From the cell containing the given text, extract its center point as (X, Y) coordinate. 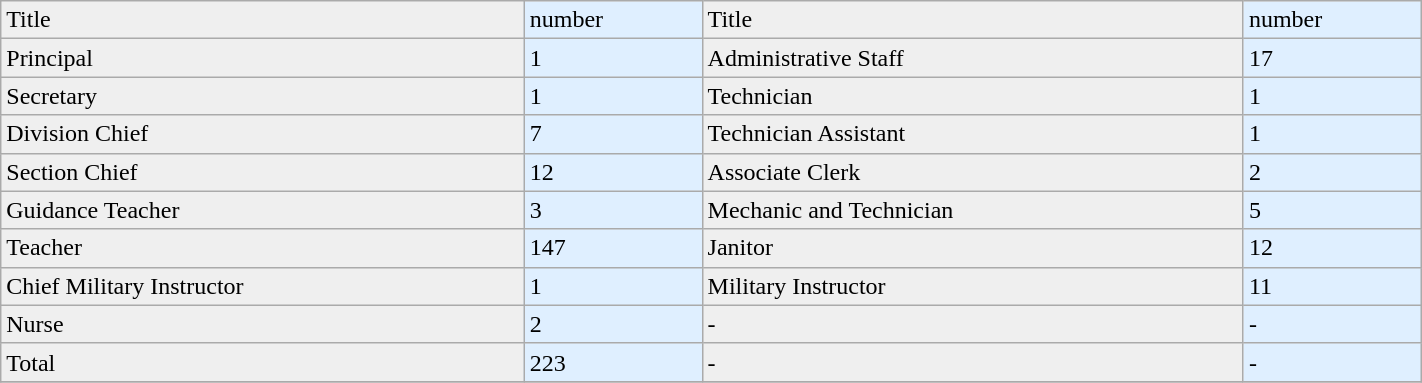
Chief Military Instructor (262, 286)
11 (1332, 286)
7 (613, 134)
Military Instructor (972, 286)
Secretary (262, 96)
223 (613, 362)
147 (613, 248)
Janitor (972, 248)
Technician (972, 96)
Associate Clerk (972, 172)
Section Chief (262, 172)
Teacher (262, 248)
Administrative Staff (972, 58)
Mechanic and Technician (972, 210)
3 (613, 210)
Guidance Teacher (262, 210)
Nurse (262, 324)
Total (262, 362)
Principal (262, 58)
5 (1332, 210)
17 (1332, 58)
Technician Assistant (972, 134)
Division Chief (262, 134)
